Return the [x, y] coordinate for the center point of the cell that contains the specified text.  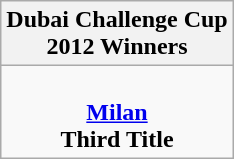
MilanThird Title [117, 112]
Dubai Challenge Cup2012 Winners [117, 34]
